Return the [X, Y] coordinate for the center point of the cell that contains the specified text.  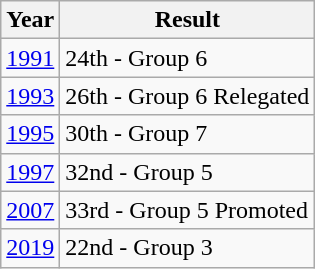
2007 [30, 210]
1991 [30, 58]
1997 [30, 172]
26th - Group 6 Relegated [188, 96]
Result [188, 20]
2019 [30, 248]
22nd - Group 3 [188, 248]
24th - Group 6 [188, 58]
1995 [30, 134]
32nd - Group 5 [188, 172]
1993 [30, 96]
Year [30, 20]
30th - Group 7 [188, 134]
33rd - Group 5 Promoted [188, 210]
